From the cell containing the given text, extract its center point as [X, Y] coordinate. 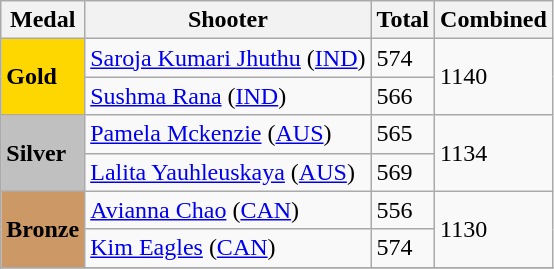
Sushma Rana (IND) [228, 96]
566 [403, 96]
Kim Eagles (CAN) [228, 248]
Pamela Mckenzie (AUS) [228, 134]
565 [403, 134]
Total [403, 20]
Shooter [228, 20]
569 [403, 172]
Combined [494, 20]
1140 [494, 77]
Medal [43, 20]
Gold [43, 77]
556 [403, 210]
Silver [43, 153]
1134 [494, 153]
Saroja Kumari Jhuthu (IND) [228, 58]
1130 [494, 229]
Bronze [43, 229]
Avianna Chao (CAN) [228, 210]
Lalita Yauhleuskaya (AUS) [228, 172]
